Return [X, Y] of the center of cell containing provided text 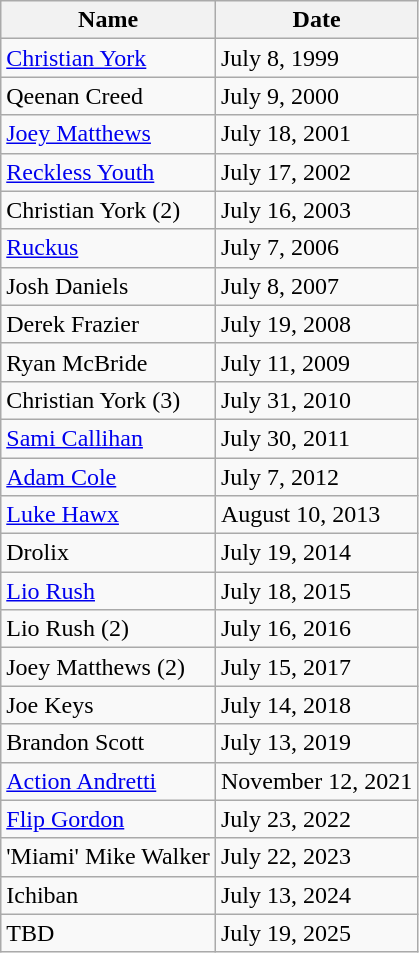
Qeenan Creed [108, 96]
July 17, 2002 [316, 172]
August 10, 2013 [316, 515]
July 8, 1999 [316, 58]
July 8, 2007 [316, 286]
Ryan McBride [108, 362]
Lio Rush [108, 591]
Luke Hawx [108, 515]
July 16, 2003 [316, 210]
July 19, 2008 [316, 324]
Josh Daniels [108, 286]
Lio Rush (2) [108, 629]
Date [316, 20]
'Miami' Mike Walker [108, 857]
July 18, 2001 [316, 134]
Drolix [108, 553]
July 15, 2017 [316, 667]
July 14, 2018 [316, 705]
July 23, 2022 [316, 819]
July 18, 2015 [316, 591]
July 7, 2006 [316, 248]
July 19, 2014 [316, 553]
Ichiban [108, 895]
July 16, 2016 [316, 629]
July 7, 2012 [316, 477]
Action Andretti [108, 781]
July 30, 2011 [316, 438]
July 13, 2024 [316, 895]
July 19, 2025 [316, 933]
Christian York (2) [108, 210]
Sami Callihan [108, 438]
November 12, 2021 [316, 781]
Ruckus [108, 248]
Reckless Youth [108, 172]
TBD [108, 933]
Name [108, 20]
Christian York [108, 58]
Flip Gordon [108, 819]
Christian York (3) [108, 400]
July 13, 2019 [316, 743]
Joe Keys [108, 705]
Brandon Scott [108, 743]
Derek Frazier [108, 324]
Joey Matthews (2) [108, 667]
July 22, 2023 [316, 857]
July 9, 2000 [316, 96]
July 31, 2010 [316, 400]
July 11, 2009 [316, 362]
Adam Cole [108, 477]
Joey Matthews [108, 134]
